Return the (X, Y) coordinate for the center point of the cell that contains the specified text.  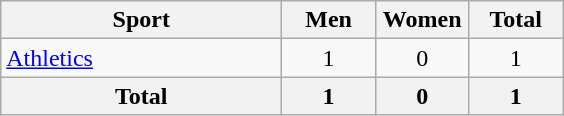
Sport (142, 20)
Women (422, 20)
Men (329, 20)
Athletics (142, 58)
